Extract the [x, y] coordinate from the center of the cell holding the provided text.  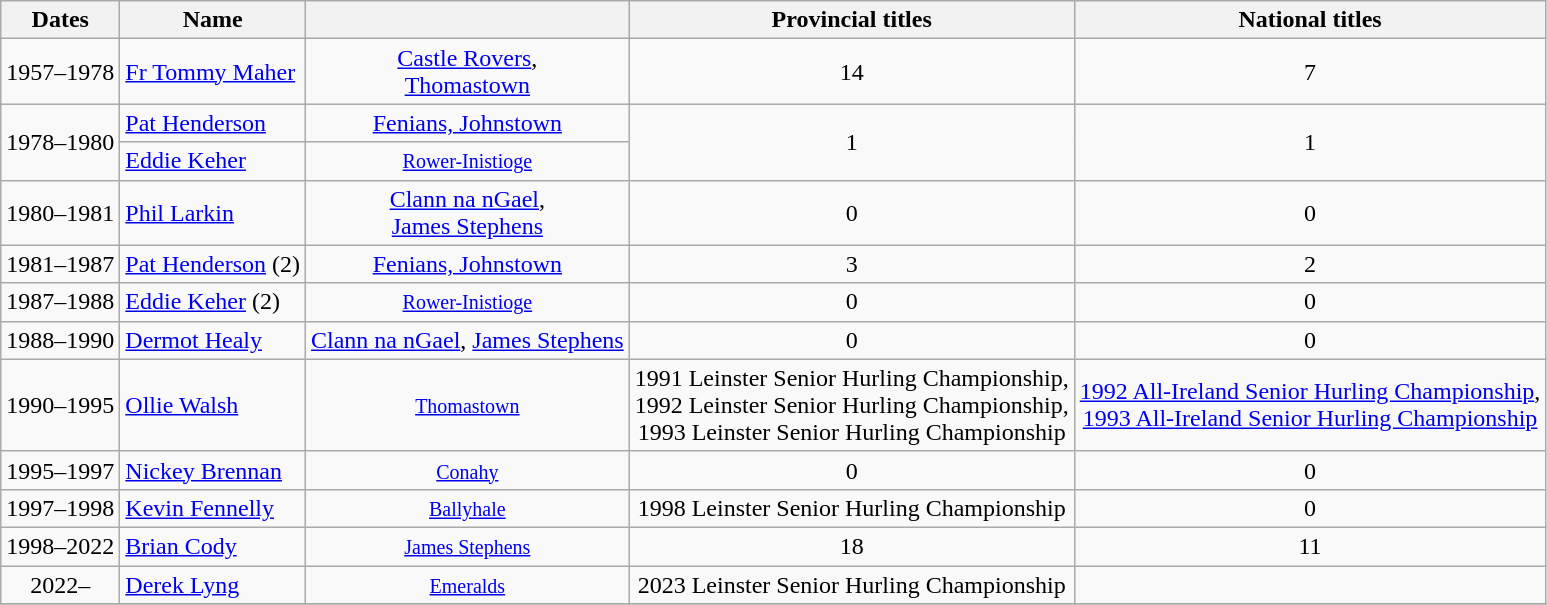
18 [852, 546]
Conahy [468, 470]
Thomastown [468, 405]
2022– [60, 585]
Derek Lyng [213, 585]
Fr Tommy Maher [213, 72]
Ollie Walsh [213, 405]
Kevin Fennelly [213, 508]
2023 Leinster Senior Hurling Championship [852, 585]
Provincial titles [852, 20]
14 [852, 72]
Eddie Keher [213, 161]
Castle Rovers,Thomastown [468, 72]
Phil Larkin [213, 212]
1997–1998 [60, 508]
Eddie Keher (2) [213, 302]
Pat Henderson (2) [213, 264]
James Stephens [468, 546]
1998–2022 [60, 546]
1988–1990 [60, 340]
1998 Leinster Senior Hurling Championship [852, 508]
Name [213, 20]
Emeralds [468, 585]
1978–1980 [60, 142]
7 [1310, 72]
Dates [60, 20]
11 [1310, 546]
National titles [1310, 20]
1957–1978 [60, 72]
1991 Leinster Senior Hurling Championship,1992 Leinster Senior Hurling Championship,1993 Leinster Senior Hurling Championship [852, 405]
1987–1988 [60, 302]
Nickey Brennan [213, 470]
Clann na nGael, James Stephens [468, 340]
Brian Cody [213, 546]
Dermot Healy [213, 340]
Ballyhale [468, 508]
1980–1981 [60, 212]
1981–1987 [60, 264]
3 [852, 264]
Clann na nGael,James Stephens [468, 212]
Pat Henderson [213, 123]
1992 All-Ireland Senior Hurling Championship,1993 All-Ireland Senior Hurling Championship [1310, 405]
1995–1997 [60, 470]
2 [1310, 264]
1990–1995 [60, 405]
